Scan for the cell matching the given text and deliver its (x, y) coordinate at center. 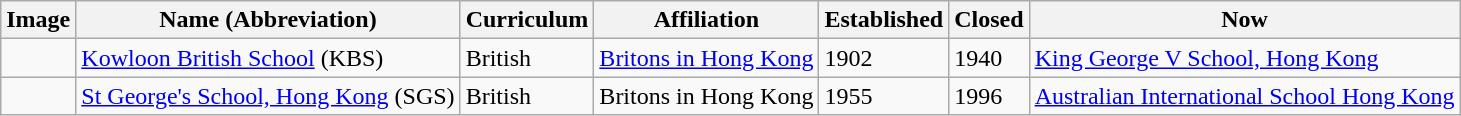
1996 (989, 96)
Australian International School Hong Kong (1244, 96)
1902 (884, 58)
St George's School, Hong Kong (SGS) (268, 96)
Name (Abbreviation) (268, 20)
Affiliation (706, 20)
Established (884, 20)
Image (38, 20)
King George V School, Hong Kong (1244, 58)
1940 (989, 58)
Closed (989, 20)
Now (1244, 20)
1955 (884, 96)
Curriculum (527, 20)
Kowloon British School (KBS) (268, 58)
